Identify which cell holds the provided text, then report its (X, Y) central coordinate. 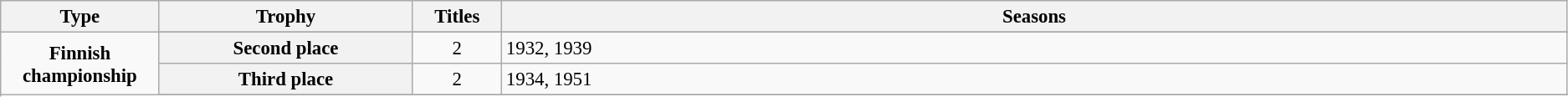
Third place (286, 79)
1934, 1951 (1034, 79)
Titles (457, 17)
Type (80, 17)
1932, 1939 (1034, 48)
Finnish championship (80, 64)
Trophy (286, 17)
Second place (286, 48)
Seasons (1034, 17)
